Extract the (x, y) coordinate from the center of the cell holding the provided text.  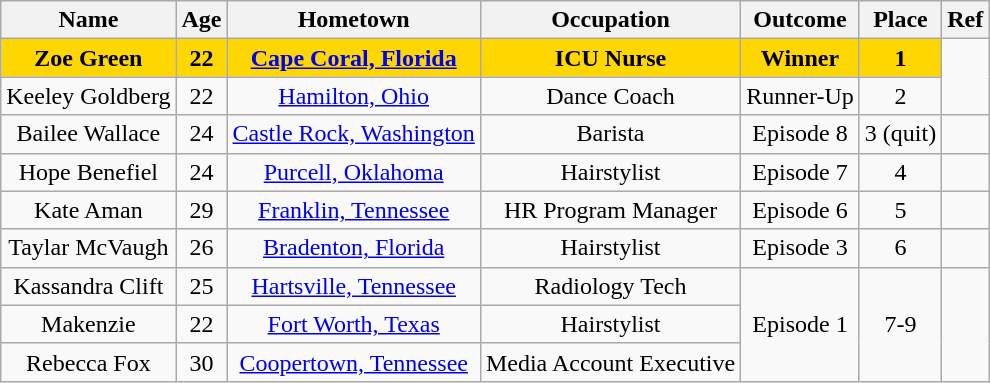
Runner-Up (800, 96)
Place (900, 20)
6 (900, 248)
Coopertown, Tennessee (354, 362)
Episode 3 (800, 248)
Radiology Tech (610, 286)
Barista (610, 134)
Cape Coral, Florida (354, 58)
Age (202, 20)
3 (quit) (900, 134)
Kassandra Clift (88, 286)
4 (900, 172)
Franklin, Tennessee (354, 210)
Taylar McVaugh (88, 248)
Keeley Goldberg (88, 96)
Winner (800, 58)
Hartsville, Tennessee (354, 286)
Ref (966, 20)
Hope Benefiel (88, 172)
Hometown (354, 20)
Hamilton, Ohio (354, 96)
Outcome (800, 20)
Fort Worth, Texas (354, 324)
Bailee Wallace (88, 134)
Rebecca Fox (88, 362)
5 (900, 210)
2 (900, 96)
Name (88, 20)
Dance Coach (610, 96)
30 (202, 362)
Purcell, Oklahoma (354, 172)
Occupation (610, 20)
Episode 7 (800, 172)
29 (202, 210)
Zoe Green (88, 58)
Castle Rock, Washington (354, 134)
26 (202, 248)
Makenzie (88, 324)
25 (202, 286)
HR Program Manager (610, 210)
Episode 1 (800, 324)
ICU Nurse (610, 58)
Kate Aman (88, 210)
7-9 (900, 324)
Episode 8 (800, 134)
Episode 6 (800, 210)
Bradenton, Florida (354, 248)
Media Account Executive (610, 362)
1 (900, 58)
